Detect which cell encompasses the target text, then output its (x, y) center coordinate. 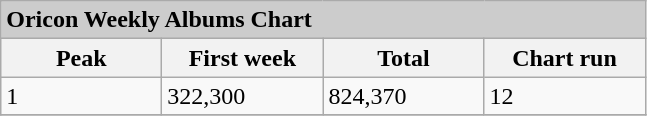
Chart run (564, 58)
Oricon Weekly Albums Chart (323, 20)
First week (242, 58)
322,300 (242, 96)
Peak (82, 58)
1 (82, 96)
824,370 (404, 96)
12 (564, 96)
Total (404, 58)
